From the cell containing the given text, extract its center point as [X, Y] coordinate. 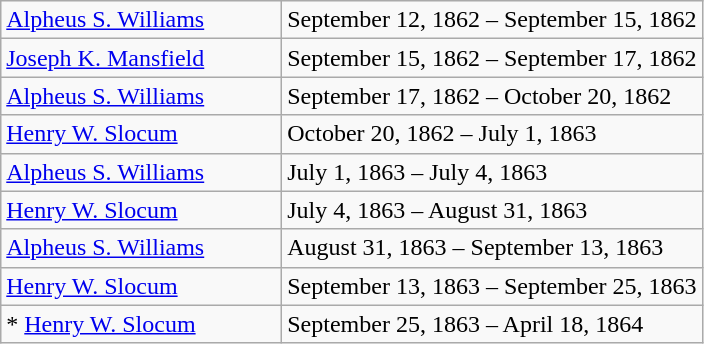
September 15, 1862 – September 17, 1862 [492, 58]
Joseph K. Mansfield [142, 58]
September 25, 1863 – April 18, 1864 [492, 324]
* Henry W. Slocum [142, 324]
July 1, 1863 – July 4, 1863 [492, 172]
September 13, 1863 – September 25, 1863 [492, 286]
July 4, 1863 – August 31, 1863 [492, 210]
October 20, 1862 – July 1, 1863 [492, 134]
September 17, 1862 – October 20, 1862 [492, 96]
September 12, 1862 – September 15, 1862 [492, 20]
August 31, 1863 – September 13, 1863 [492, 248]
